Detect which cell encompasses the target text, then output its (x, y) center coordinate. 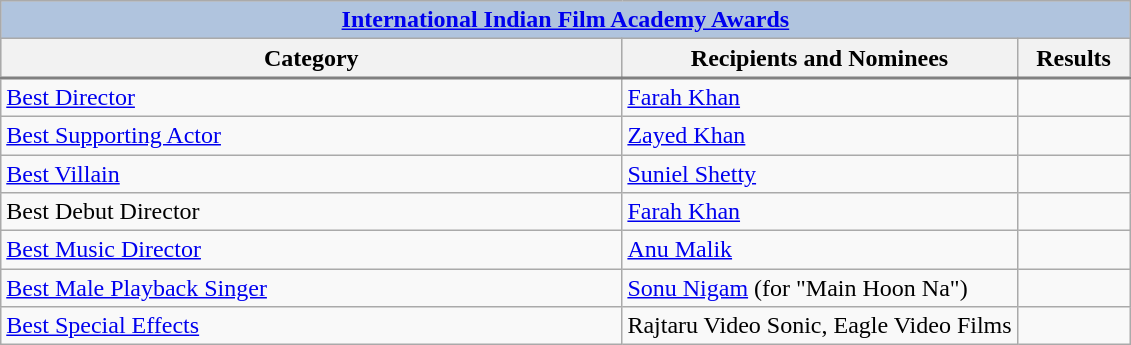
Zayed Khan (820, 135)
Best Music Director (312, 250)
Rajtaru Video Sonic, Eagle Video Films (820, 326)
Sonu Nigam (for "Main Hoon Na") (820, 288)
Results (1074, 58)
Best Director (312, 98)
Best Supporting Actor (312, 135)
Best Villain (312, 173)
Category (312, 58)
Best Debut Director (312, 212)
Best Special Effects (312, 326)
Anu Malik (820, 250)
Best Male Playback Singer (312, 288)
Suniel Shetty (820, 173)
International Indian Film Academy Awards (566, 20)
Recipients and Nominees (820, 58)
